Return (x, y) of the center of cell containing provided text 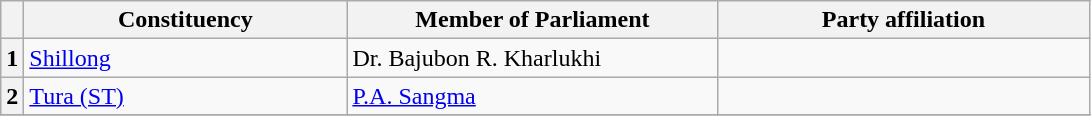
1 (12, 58)
Shillong (186, 58)
Constituency (186, 20)
Party affiliation (904, 20)
Dr. Bajubon R. Kharlukhi (532, 58)
Member of Parliament (532, 20)
Tura (ST) (186, 96)
2 (12, 96)
P.A. Sangma (532, 96)
